From the cell containing the given text, extract its center point as [X, Y] coordinate. 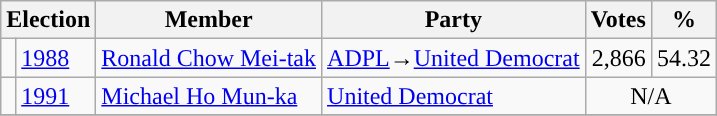
Election [48, 20]
United Democrat [454, 96]
Ronald Chow Mei-tak [209, 58]
2,866 [618, 58]
Michael Ho Mun-ka [209, 96]
1991 [56, 96]
54.32 [684, 58]
Party [454, 20]
% [684, 20]
Votes [618, 20]
N/A [650, 96]
1988 [56, 58]
Member [209, 20]
ADPL→United Democrat [454, 58]
